For the text-containing cell, return its midpoint in [x, y] coordinate format. 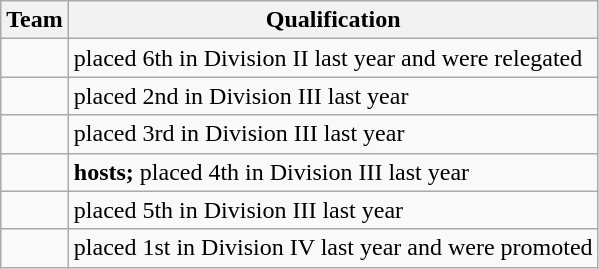
placed 1st in Division IV last year and were promoted [333, 248]
placed 6th in Division II last year and were relegated [333, 58]
placed 3rd in Division III last year [333, 134]
Qualification [333, 20]
placed 2nd in Division III last year [333, 96]
placed 5th in Division III last year [333, 210]
hosts; placed 4th in Division III last year [333, 172]
Team [35, 20]
